Extract the (X, Y) coordinate from the center of the cell holding the provided text.  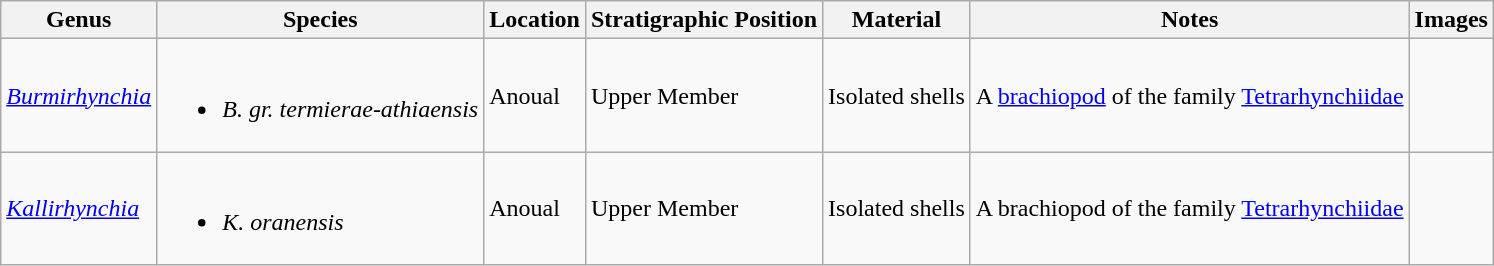
K. oranensis (320, 208)
Stratigraphic Position (704, 20)
Location (535, 20)
Notes (1190, 20)
Kallirhynchia (79, 208)
Species (320, 20)
Burmirhynchia (79, 96)
Genus (79, 20)
Material (897, 20)
Images (1451, 20)
B. gr. termierae-athiaensis (320, 96)
